Return (X, Y) of the center of cell containing provided text 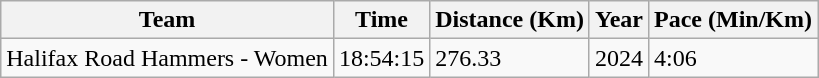
276.33 (510, 58)
Year (618, 20)
Time (381, 20)
Distance (Km) (510, 20)
18:54:15 (381, 58)
Team (168, 20)
Pace (Min/Km) (734, 20)
4:06 (734, 58)
Halifax Road Hammers - Women (168, 58)
2024 (618, 58)
